Detect which cell encompasses the target text, then output its [x, y] center coordinate. 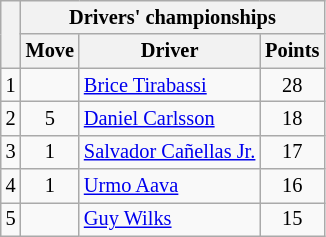
15 [292, 219]
Points [292, 51]
28 [292, 85]
Guy Wilks [170, 219]
Salvador Cañellas Jr. [170, 152]
17 [292, 152]
16 [292, 186]
Drivers' championships [173, 17]
Daniel Carlsson [170, 118]
Move [50, 51]
Urmo Aava [170, 186]
18 [292, 118]
Driver [170, 51]
3 [11, 152]
Brice Tirabassi [170, 85]
4 [11, 186]
2 [11, 118]
